Capture the cell that displays the provided text and extract its (x, y) central coordinate. 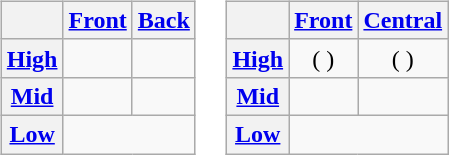
Central (403, 20)
Back (164, 20)
